Detect which cell encompasses the target text, then output its (x, y) center coordinate. 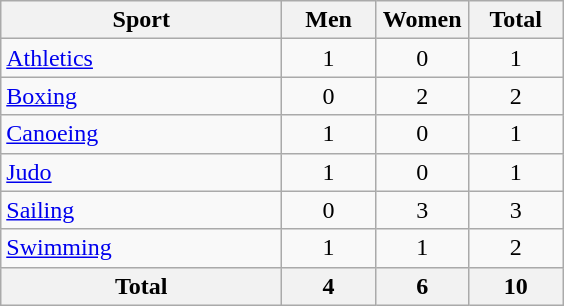
Sport (142, 20)
Men (329, 20)
10 (516, 286)
Swimming (142, 248)
Boxing (142, 96)
4 (329, 286)
Sailing (142, 210)
Judo (142, 172)
Women (422, 20)
Athletics (142, 58)
6 (422, 286)
Canoeing (142, 134)
